Scan for the cell matching the given text and deliver its (x, y) coordinate at center. 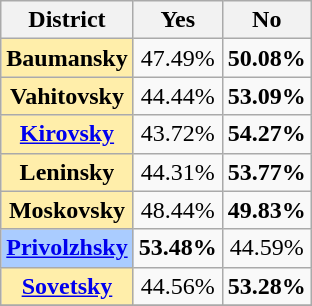
Vahitovsky (67, 96)
44.31% (178, 172)
47.49% (178, 58)
48.44% (178, 210)
No (266, 20)
Privolzhsky (67, 248)
44.44% (178, 96)
Yes (178, 20)
Kirovsky (67, 134)
44.59% (266, 248)
53.09% (266, 96)
Leninsky (67, 172)
53.77% (266, 172)
Sovetsky (67, 286)
54.27% (266, 134)
49.83% (266, 210)
Moskovsky (67, 210)
43.72% (178, 134)
44.56% (178, 286)
50.08% (266, 58)
District (67, 20)
53.28% (266, 286)
Baumansky (67, 58)
53.48% (178, 248)
